Capture the cell that displays the provided text and extract its (x, y) central coordinate. 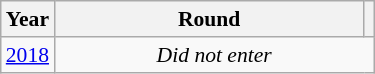
Did not enter (214, 55)
Year (28, 19)
Round (209, 19)
2018 (28, 55)
